Locate the cell with the specified text and output its (x, y) center coordinate. 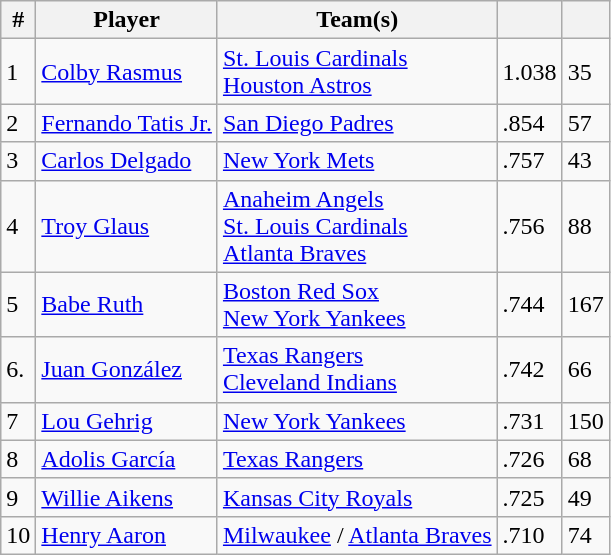
1 (18, 72)
Willie Aikens (127, 497)
Kansas City Royals (357, 497)
.725 (530, 497)
3 (18, 161)
Player (127, 20)
.854 (530, 123)
8 (18, 459)
# (18, 20)
Texas RangersCleveland Indians (357, 370)
9 (18, 497)
Milwaukee / Atlanta Braves (357, 535)
.742 (530, 370)
Babe Ruth (127, 304)
Team(s) (357, 20)
Carlos Delgado (127, 161)
San Diego Padres (357, 123)
150 (586, 421)
5 (18, 304)
.744 (530, 304)
2 (18, 123)
49 (586, 497)
.731 (530, 421)
68 (586, 459)
6. (18, 370)
Colby Rasmus (127, 72)
.710 (530, 535)
Adolis García (127, 459)
167 (586, 304)
Lou Gehrig (127, 421)
57 (586, 123)
74 (586, 535)
1.038 (530, 72)
43 (586, 161)
New York Yankees (357, 421)
.726 (530, 459)
Texas Rangers (357, 459)
New York Mets (357, 161)
Troy Glaus (127, 226)
88 (586, 226)
66 (586, 370)
4 (18, 226)
St. Louis CardinalsHouston Astros (357, 72)
Anaheim AngelsSt. Louis CardinalsAtlanta Braves (357, 226)
10 (18, 535)
.756 (530, 226)
.757 (530, 161)
Fernando Tatis Jr. (127, 123)
Boston Red SoxNew York Yankees (357, 304)
Henry Aaron (127, 535)
7 (18, 421)
35 (586, 72)
Juan González (127, 370)
